Provide the [X, Y] coordinate of the cell's center where the given text is located.  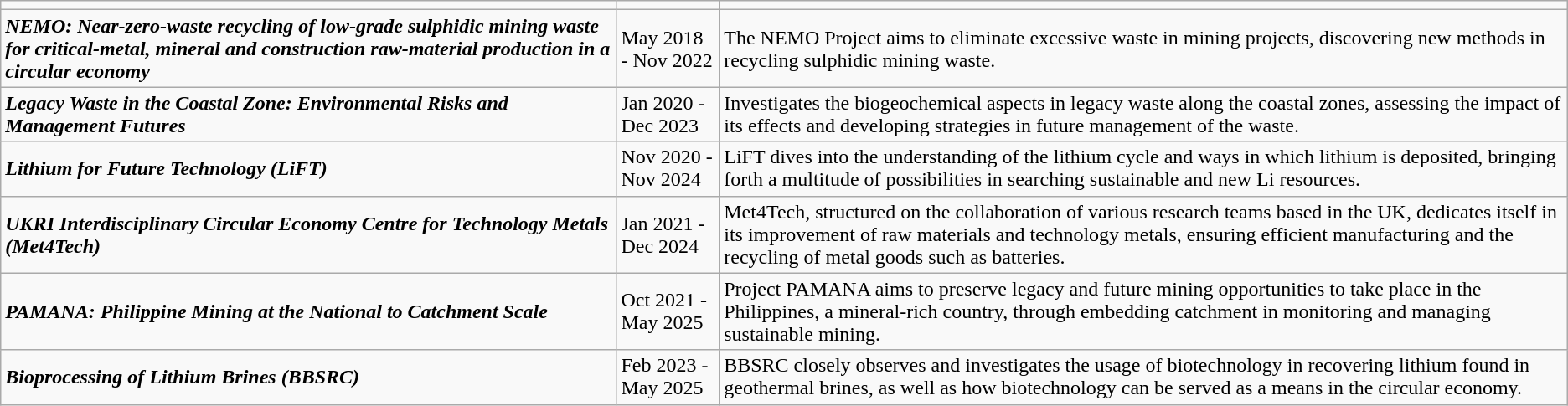
Bioprocessing of Lithium Brines (BBSRC) [308, 377]
Jan 2021 - Dec 2024 [668, 234]
The NEMO Project aims to eliminate excessive waste in mining projects, discovering new methods in recycling sulphidic mining waste. [1144, 49]
May 2018 - Nov 2022 [668, 49]
Jan 2020 - Dec 2023 [668, 114]
Lithium for Future Technology (LiFT) [308, 169]
Legacy Waste in the Coastal Zone: Environmental Risks and Management Futures [308, 114]
Feb 2023 - May 2025 [668, 377]
Nov 2020 - Nov 2024 [668, 169]
PAMANA: Philippine Mining at the National to Catchment Scale [308, 311]
UKRI Interdisciplinary Circular Economy Centre for Technology Metals (Met4Tech) [308, 234]
Oct 2021 - May 2025 [668, 311]
